Return [X, Y] of the center of cell containing provided text 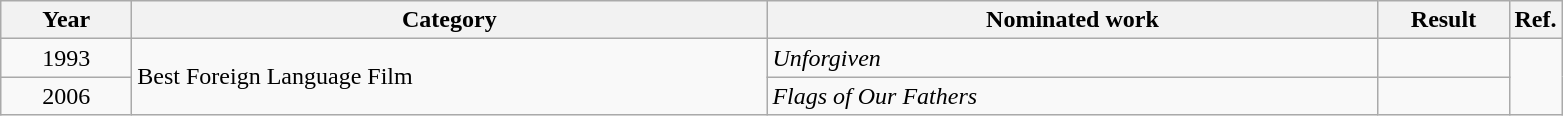
Result [1444, 20]
Year [66, 20]
Nominated work [1072, 20]
Flags of Our Fathers [1072, 96]
Best Foreign Language Film [450, 77]
Category [450, 20]
1993 [66, 58]
Unforgiven [1072, 58]
2006 [66, 96]
Ref. [1536, 20]
